Provide the (X, Y) coordinate of the cell's center where the given text is located.  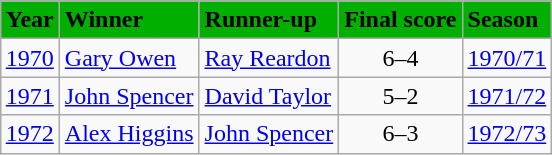
Gary Owen (129, 58)
Winner (129, 20)
Year (30, 20)
Final score (400, 20)
1970 (30, 58)
5–2 (400, 96)
1972 (30, 134)
1971/72 (507, 96)
Ray Reardon (269, 58)
David Taylor (269, 96)
6–3 (400, 134)
6–4 (400, 58)
Runner-up (269, 20)
1970/71 (507, 58)
1971 (30, 96)
Season (507, 20)
Alex Higgins (129, 134)
1972/73 (507, 134)
